Pinpoint the cell where the given text exists, returning its (X, Y) midpoint coordinate. 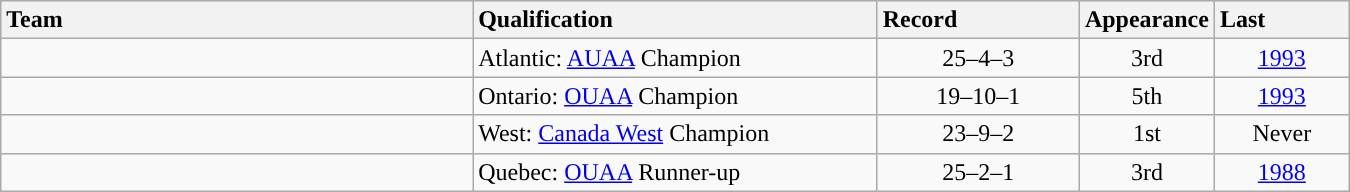
Last (1282, 20)
25–4–3 (978, 58)
Appearance (1146, 20)
Qualification (675, 20)
West: Canada West Champion (675, 134)
Never (1282, 134)
1st (1146, 134)
19–10–1 (978, 96)
Team (237, 20)
25–2–1 (978, 172)
Quebec: OUAA Runner-up (675, 172)
Record (978, 20)
Atlantic: AUAA Champion (675, 58)
5th (1146, 96)
Ontario: OUAA Champion (675, 96)
23–9–2 (978, 134)
1988 (1282, 172)
